Output the [x, y] coordinate of the center of the cell containing the given text.  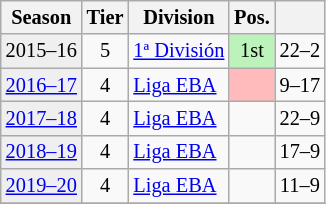
2018–19 [42, 152]
2019–20 [42, 186]
Pos. [252, 17]
Season [42, 17]
1ª División [178, 51]
22–2 [300, 51]
1st [252, 51]
Division [178, 17]
2016–17 [42, 85]
5 [106, 51]
2015–16 [42, 51]
17–9 [300, 152]
Tier [106, 17]
11–9 [300, 186]
9–17 [300, 85]
22–9 [300, 118]
2017–18 [42, 118]
